Capture the cell that displays the provided text and extract its (x, y) central coordinate. 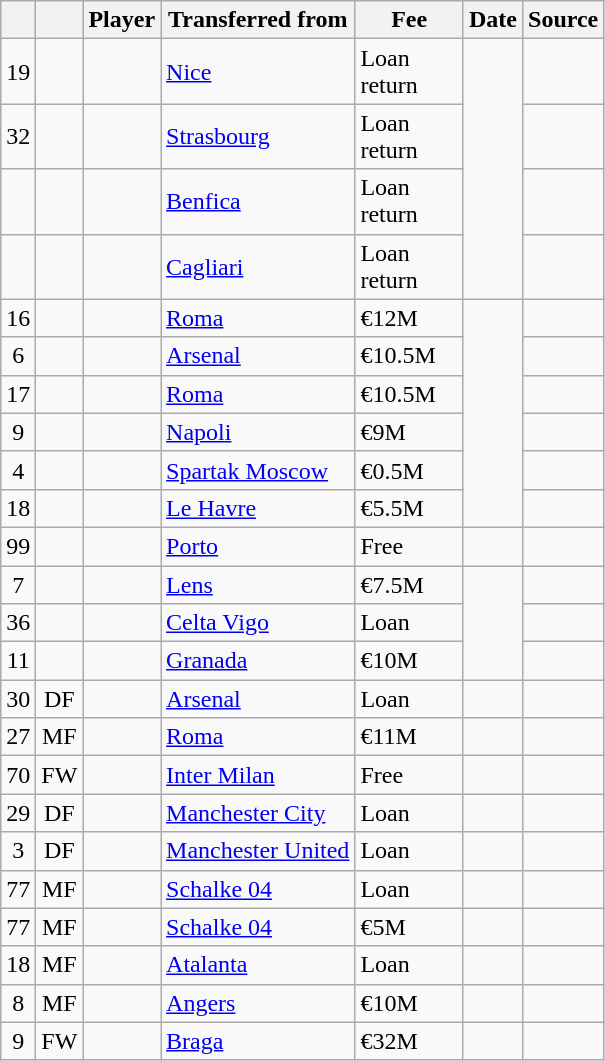
4 (18, 470)
Inter Milan (258, 775)
30 (18, 699)
€5.5M (410, 508)
€11M (410, 737)
Braga (258, 1041)
7 (18, 585)
Date (492, 20)
Nice (258, 72)
27 (18, 737)
11 (18, 661)
Spartak Moscow (258, 470)
Lens (258, 585)
Celta Vigo (258, 623)
29 (18, 813)
Le Havre (258, 508)
32 (18, 136)
€0.5M (410, 470)
6 (18, 356)
70 (18, 775)
Granada (258, 661)
€12M (410, 318)
16 (18, 318)
8 (18, 1003)
Player (122, 20)
Manchester City (258, 813)
3 (18, 851)
Manchester United (258, 851)
36 (18, 623)
Atalanta (258, 965)
Benfica (258, 202)
€7.5M (410, 585)
Cagliari (258, 266)
€32M (410, 1041)
Transferred from (258, 20)
Source (564, 20)
Strasbourg (258, 136)
€9M (410, 432)
Fee (410, 20)
19 (18, 72)
99 (18, 546)
Napoli (258, 432)
€5M (410, 927)
17 (18, 394)
Angers (258, 1003)
Porto (258, 546)
